Detect which cell encompasses the target text, then output its (X, Y) center coordinate. 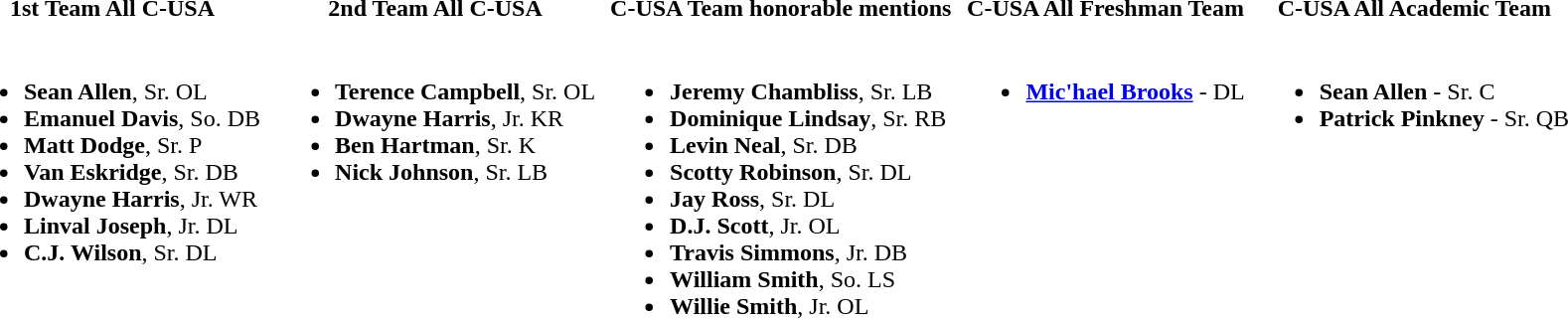
Mic'hael Brooks - DL (1105, 78)
Terence Campbell, Sr. OLDwayne Harris, Jr. KRBen Hartman, Sr. KNick Johnson, Sr. LB (435, 118)
